Identify which cell holds the provided text, then report its [X, Y] central coordinate. 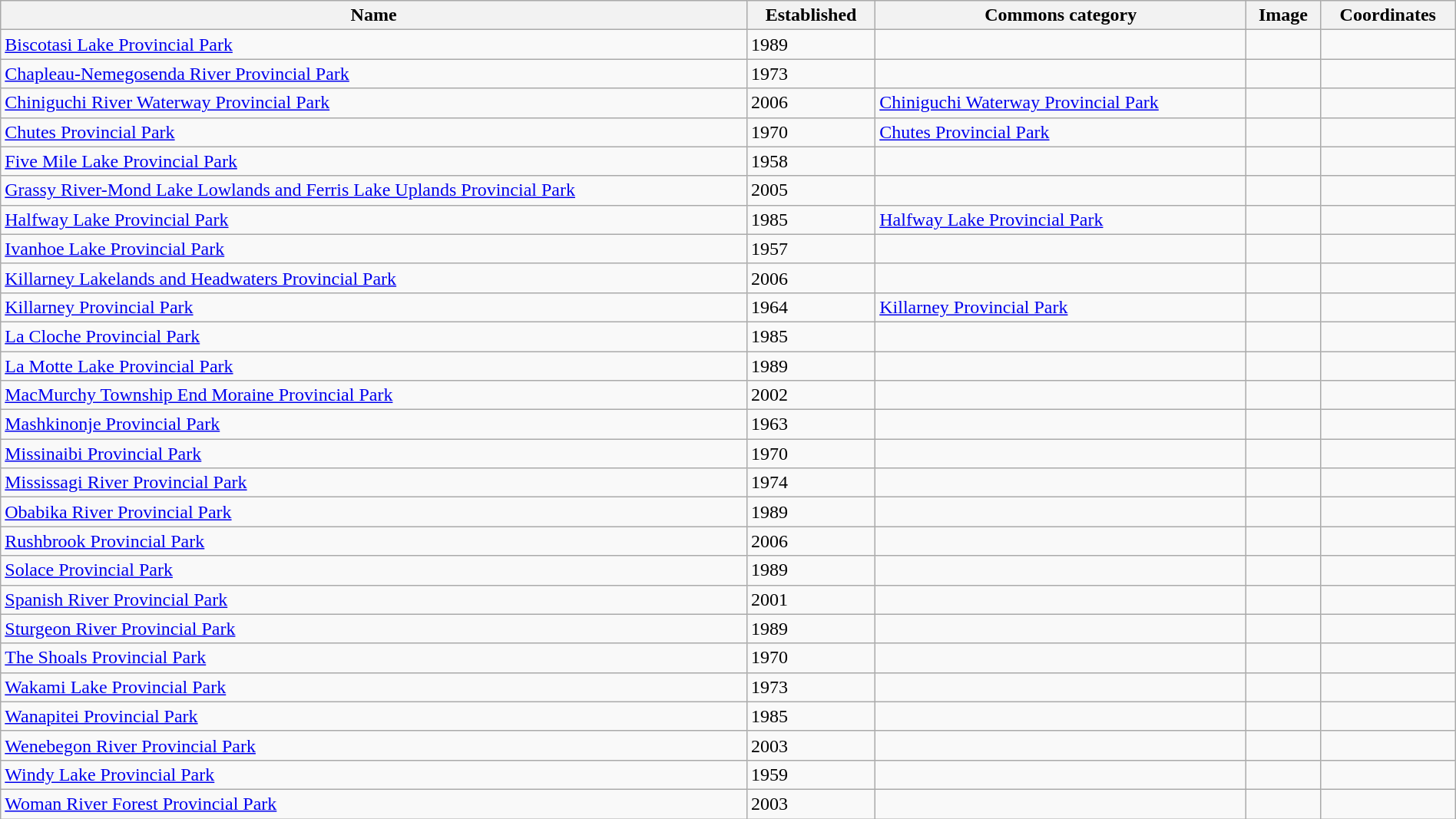
1963 [811, 424]
Spanish River Provincial Park [374, 599]
Name [374, 15]
Coordinates [1388, 15]
Grassy River-Mond Lake Lowlands and Ferris Lake Uplands Provincial Park [374, 190]
Wakami Lake Provincial Park [374, 687]
Chiniguchi Waterway Provincial Park [1061, 103]
1964 [811, 307]
Biscotasi Lake Provincial Park [374, 45]
2001 [811, 599]
1959 [811, 774]
Image [1284, 15]
Chiniguchi River Waterway Provincial Park [374, 103]
Solace Provincial Park [374, 570]
1957 [811, 249]
Rushbrook Provincial Park [374, 541]
Killarney Lakelands and Headwaters Provincial Park [374, 278]
MacMurchy Township End Moraine Provincial Park [374, 395]
Woman River Forest Provincial Park [374, 804]
Mashkinonje Provincial Park [374, 424]
1958 [811, 161]
La Cloche Provincial Park [374, 336]
Wenebegon River Provincial Park [374, 745]
Windy Lake Provincial Park [374, 774]
Established [811, 15]
Mississagi River Provincial Park [374, 483]
Five Mile Lake Provincial Park [374, 161]
Wanapitei Provincial Park [374, 716]
1974 [811, 483]
Chapleau-Nemegosenda River Provincial Park [374, 74]
Missinaibi Provincial Park [374, 454]
La Motte Lake Provincial Park [374, 366]
Obabika River Provincial Park [374, 512]
Ivanhoe Lake Provincial Park [374, 249]
2005 [811, 190]
The Shoals Provincial Park [374, 658]
2002 [811, 395]
Commons category [1061, 15]
Sturgeon River Provincial Park [374, 629]
